Detect which cell encompasses the target text, then output its (x, y) center coordinate. 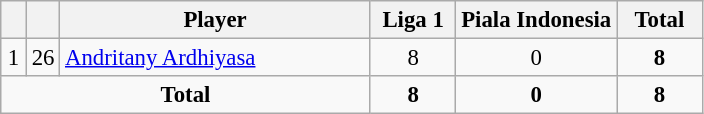
1 (14, 58)
26 (42, 58)
Player (216, 20)
Liga 1 (413, 20)
Piala Indonesia (536, 20)
Andritany Ardhiyasa (216, 58)
